From the cell containing the given text, extract its center point as [X, Y] coordinate. 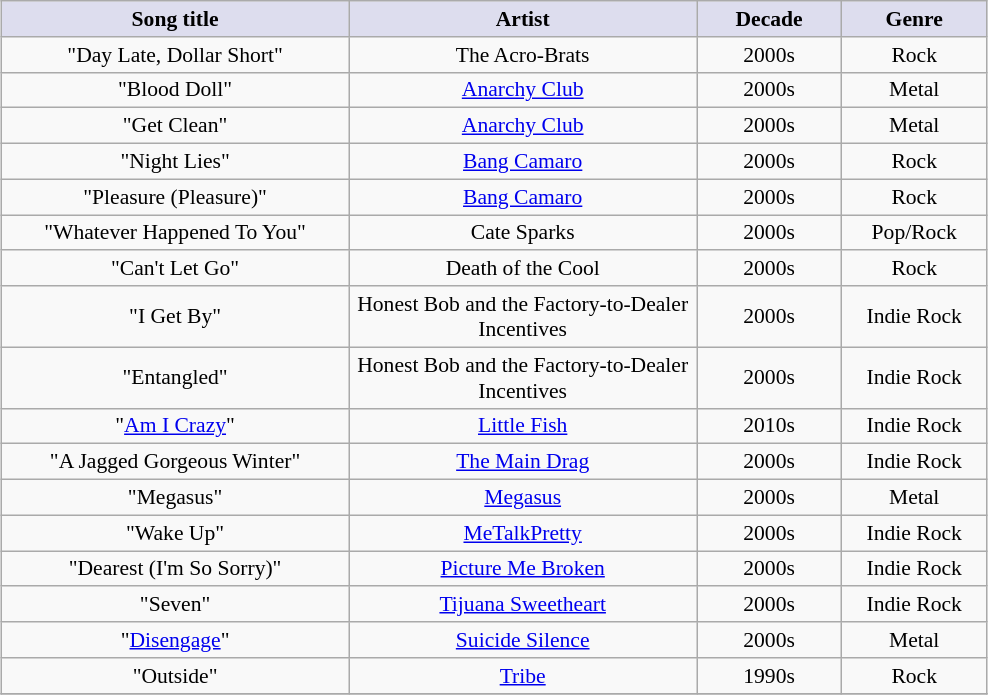
"Day Late, Dollar Short" [175, 54]
"Outside" [175, 675]
"Whatever Happened To You" [175, 232]
The Main Drag [523, 462]
Cate Sparks [523, 232]
Song title [175, 19]
2010s [768, 426]
Picture Me Broken [523, 568]
Tijuana Sweetheart [523, 604]
Little Fish [523, 426]
1990s [768, 675]
Suicide Silence [523, 640]
"Disengage" [175, 640]
"Dearest (I'm So Sorry)" [175, 568]
"Seven" [175, 604]
Death of the Cool [523, 268]
"Wake Up" [175, 533]
"Blood Doll" [175, 90]
"A Jagged Gorgeous Winter" [175, 462]
Artist [523, 19]
"Entangled" [175, 378]
"Can't Let Go" [175, 268]
Decade [768, 19]
MeTalkPretty [523, 533]
The Acro-Brats [523, 54]
Megasus [523, 497]
"Megasus" [175, 497]
"I Get By" [175, 316]
Tribe [523, 675]
"Night Lies" [175, 161]
"Get Clean" [175, 126]
Genre [914, 19]
"Am I Crazy" [175, 426]
"Pleasure (Pleasure)" [175, 197]
Pop/Rock [914, 232]
